Find where the given text appears and provide that cell's center as [x, y] coordinate. 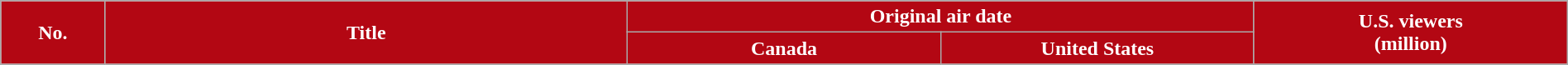
U.S. viewers(million) [1411, 32]
Canada [784, 48]
United States [1097, 48]
No. [53, 32]
Original air date [941, 17]
Title [366, 32]
